Extract the (x, y) coordinate from the center of the cell holding the provided text.  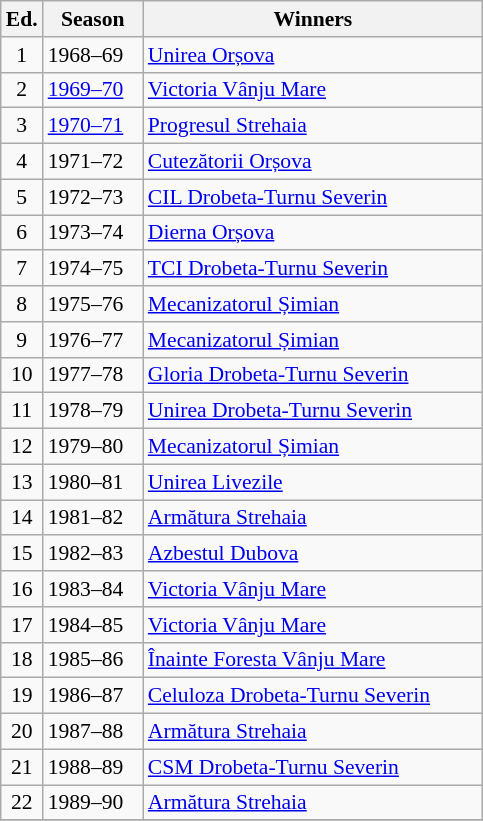
1977–78 (93, 375)
Season (93, 19)
11 (22, 411)
17 (22, 625)
1968–69 (93, 55)
1984–85 (93, 625)
1971–72 (93, 162)
Dierna Orșova (313, 233)
1982–83 (93, 554)
1978–79 (93, 411)
4 (22, 162)
7 (22, 269)
3 (22, 126)
1972–73 (93, 197)
1976–77 (93, 340)
TCI Drobeta-Turnu Severin (313, 269)
1979–80 (93, 447)
15 (22, 554)
CIL Drobeta-Turnu Severin (313, 197)
Ed. (22, 19)
20 (22, 732)
Înainte Foresta Vânju Mare (313, 660)
Unirea Livezile (313, 482)
9 (22, 340)
Celuloza Drobeta-Turnu Severin (313, 696)
8 (22, 304)
1986–87 (93, 696)
1980–81 (93, 482)
2 (22, 90)
13 (22, 482)
19 (22, 696)
1973–74 (93, 233)
10 (22, 375)
Progresul Strehaia (313, 126)
1981–82 (93, 518)
Winners (313, 19)
18 (22, 660)
6 (22, 233)
12 (22, 447)
Azbestul Dubova (313, 554)
CSM Drobeta-Turnu Severin (313, 767)
14 (22, 518)
1989–90 (93, 803)
1988–89 (93, 767)
1975–76 (93, 304)
1985–86 (93, 660)
Unirea Drobeta-Turnu Severin (313, 411)
1974–75 (93, 269)
1 (22, 55)
Cutezătorii Orșova (313, 162)
22 (22, 803)
1969–70 (93, 90)
1987–88 (93, 732)
21 (22, 767)
16 (22, 589)
Gloria Drobeta-Turnu Severin (313, 375)
Unirea Orșova (313, 55)
1970–71 (93, 126)
1983–84 (93, 589)
5 (22, 197)
